Pinpoint the cell where the given text exists, returning its (X, Y) midpoint coordinate. 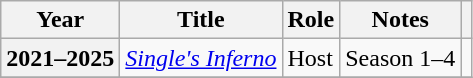
Year (60, 20)
Role (311, 20)
Single's Inferno (201, 58)
Host (311, 58)
Title (201, 20)
2021–2025 (60, 58)
Season 1–4 (400, 58)
Notes (400, 20)
